Search for the cell housing the specified text and yield its [x, y] center coordinate. 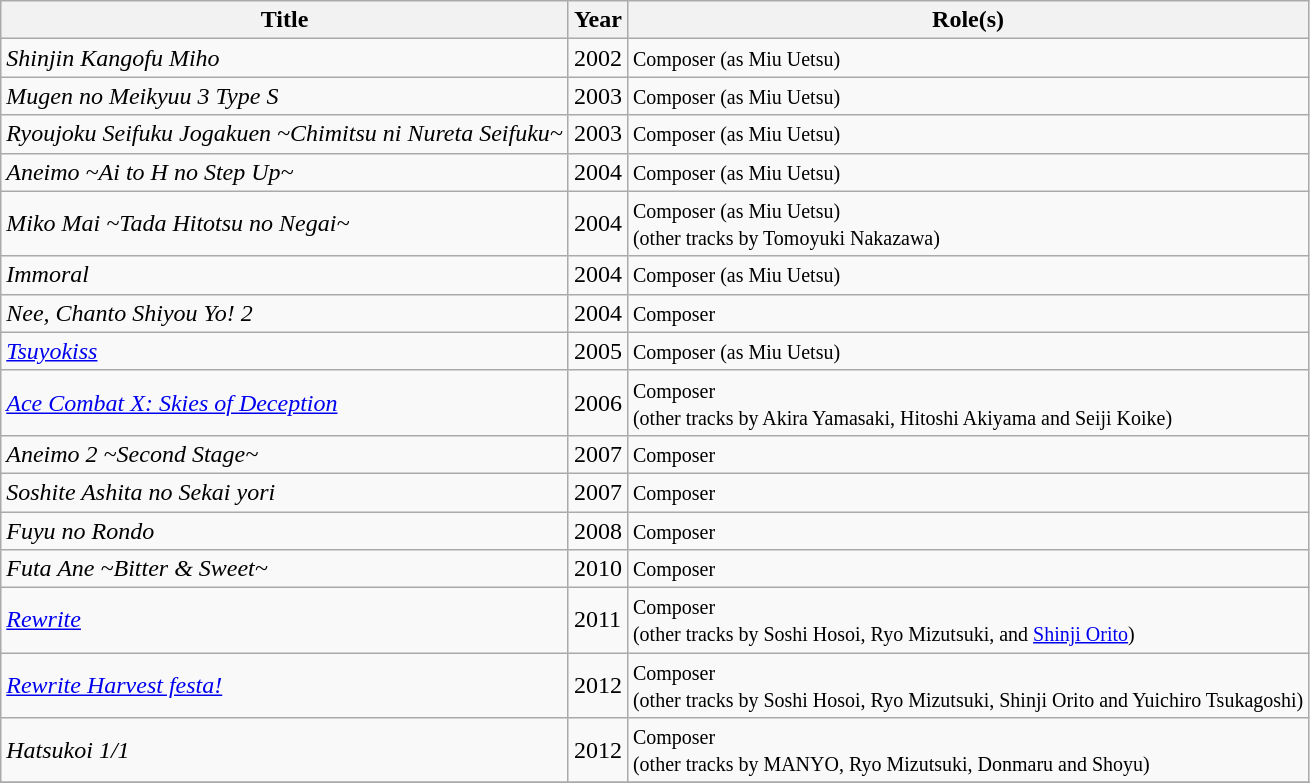
Tsuyokiss [285, 351]
2002 [598, 58]
2008 [598, 531]
Title [285, 20]
Role(s) [968, 20]
Composer(other tracks by Soshi Hosoi, Ryo Mizutsuki, Shinji Orito and Yuichiro Tsukagoshi) [968, 686]
Futa Ane ~Bitter & Sweet~ [285, 569]
Miko Mai ~Tada Hitotsu no Negai~ [285, 224]
Composer (as Miu Uetsu)(other tracks by Tomoyuki Nakazawa) [968, 224]
2005 [598, 351]
Mugen no Meikyuu 3 Type S [285, 96]
Shinjin Kangofu Miho [285, 58]
Ryoujoku Seifuku Jogakuen ~Chimitsu ni Nureta Seifuku~ [285, 134]
Aneimo ~Ai to H no Step Up~ [285, 172]
Fuyu no Rondo [285, 531]
Ace Combat X: Skies of Deception [285, 402]
Hatsukoi 1/1 [285, 750]
2011 [598, 620]
Aneimo 2 ~Second Stage~ [285, 454]
2010 [598, 569]
Composer(other tracks by Akira Yamasaki, Hitoshi Akiyama and Seiji Koike) [968, 402]
Rewrite Harvest festa! [285, 686]
Immoral [285, 275]
Composer(other tracks by Soshi Hosoi, Ryo Mizutsuki, and Shinji Orito) [968, 620]
Nee, Chanto Shiyou Yo! 2 [285, 313]
Composer(other tracks by MANYO, Ryo Mizutsuki, Donmaru and Shoyu) [968, 750]
2006 [598, 402]
Rewrite [285, 620]
Year [598, 20]
Soshite Ashita no Sekai yori [285, 492]
